Pinpoint the cell where the given text exists, returning its (x, y) midpoint coordinate. 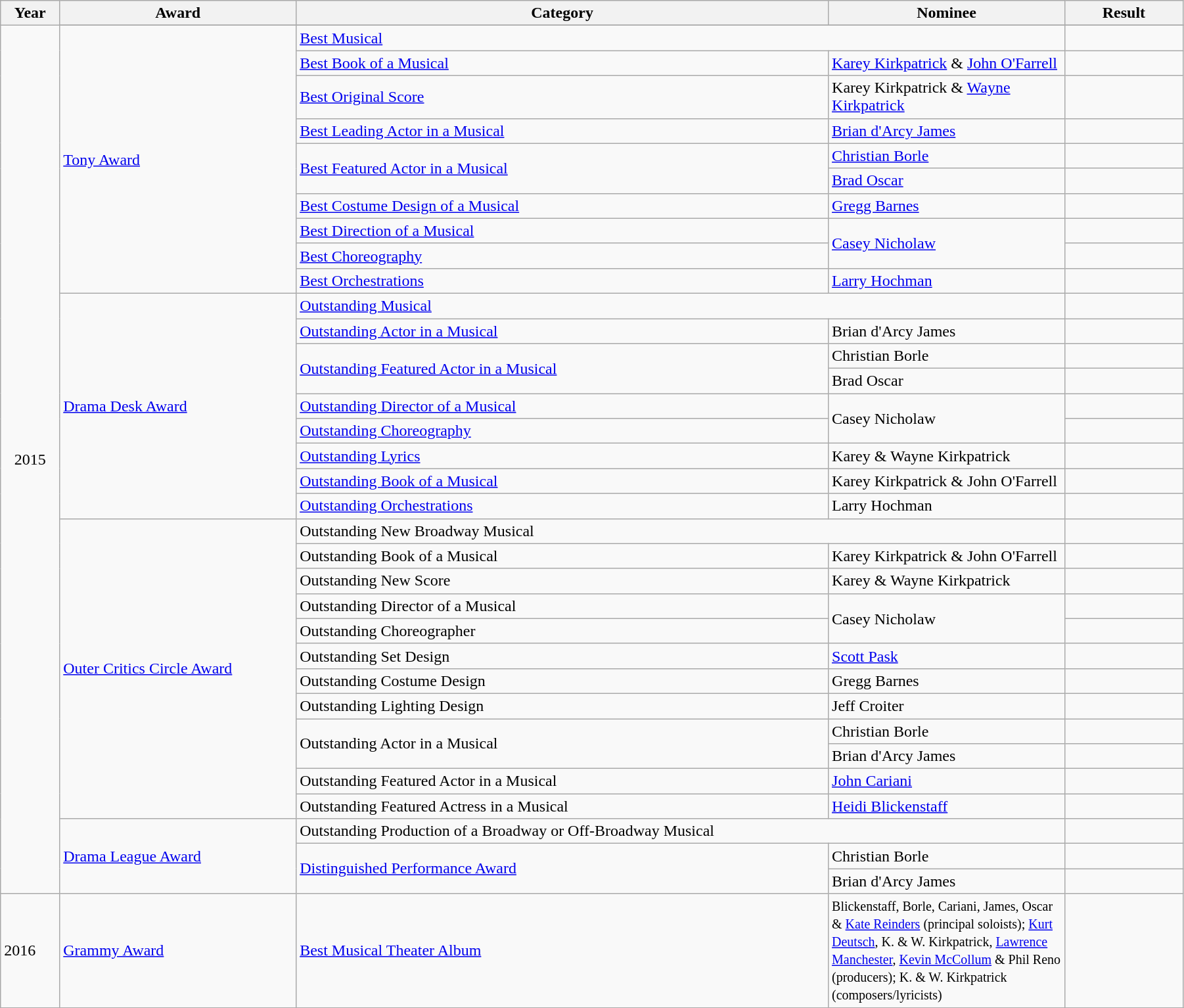
Outstanding Lighting Design (562, 706)
Best Featured Actor in a Musical (562, 168)
Nominee (947, 13)
Outstanding Lyrics (562, 456)
2015 (30, 460)
Year (30, 13)
Drama League Award (178, 856)
Drama Desk Award (178, 406)
Outstanding Choreography (562, 431)
Outer Critics Circle Award (178, 669)
Heidi Blickenstaff (947, 806)
Result (1124, 13)
John Cariani (947, 781)
Karey Kirkpatrick & Wayne Kirkpatrick (947, 97)
Tony Award (178, 160)
2016 (30, 950)
Best Leading Actor in a Musical (562, 131)
Outstanding Choreographer (562, 631)
Best Musical Theater Album (562, 950)
Best Musical (681, 38)
Scott Pask (947, 656)
Best Book of a Musical (562, 63)
Outstanding Orchestrations (562, 506)
Grammy Award (178, 950)
Best Direction of a Musical (562, 231)
Best Orchestrations (562, 281)
Category (562, 13)
Outstanding Costume Design (562, 681)
Best Costume Design of a Musical (562, 206)
Award (178, 13)
Outstanding Production of a Broadway or Off-Broadway Musical (681, 831)
Best Original Score (562, 97)
Outstanding Set Design (562, 656)
Outstanding Musical (681, 306)
Jeff Croiter (947, 706)
Outstanding New Broadway Musical (681, 531)
Outstanding Featured Actress in a Musical (562, 806)
Outstanding New Score (562, 581)
Best Choreography (562, 256)
Distinguished Performance Award (562, 869)
